Detect which cell encompasses the target text, then output its (X, Y) center coordinate. 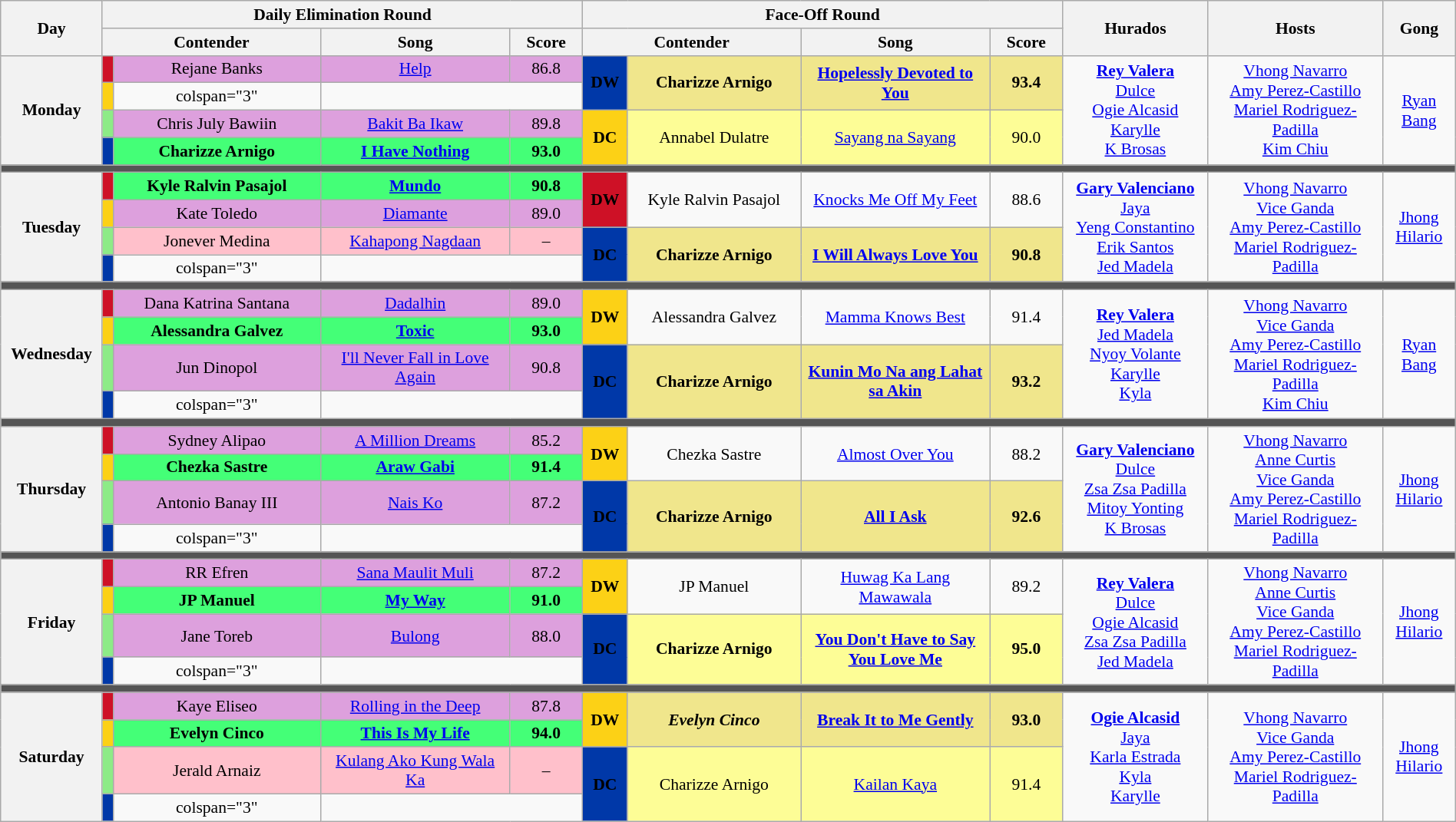
Gary ValencianoJayaYeng ConstantinoErik SantosJed Madela (1135, 227)
Daily Elimination Round (342, 15)
Sayang na Sayang (895, 138)
A Million Dreams (415, 441)
Gary ValencianoDulceZsa Zsa PadillaMitoy YontingK Brosas (1135, 490)
88.6 (1026, 200)
Rey ValeraDulceOgie AlcasidZsa Zsa PadillaJed Madela (1135, 622)
Kailan Kaya (895, 784)
95.0 (1026, 649)
Friday (52, 622)
90.0 (1026, 138)
Jane Toreb (217, 635)
My Way (415, 601)
Gong (1419, 28)
Dana Katrina Santana (217, 304)
Vhong NavarroVice GandaAmy Perez-CastilloMariel Rodriguez-PadillaKim Chiu (1295, 355)
Bakit Ba Ikaw (415, 124)
Almost Over You (895, 454)
Vhong NavarroAmy Perez-CastilloMariel Rodriguez-PadillaKim Chiu (1295, 110)
86.8 (547, 69)
89.8 (547, 124)
87.8 (547, 706)
Kulang Ako Kung Wala Ka (415, 771)
Kaye Eliseo (217, 706)
Knocks Me Off My Feet (895, 200)
Jerald Arnaiz (217, 771)
Araw Gabi (415, 467)
Thursday (52, 490)
All I Ask (895, 517)
I'll Never Fall in Love Again (415, 368)
93.4 (1026, 83)
Face-Off Round (823, 15)
Rolling in the Deep (415, 706)
91.0 (547, 601)
Kahapong Nagdaan (415, 241)
89.2 (1026, 586)
Hopelessly Devoted to You (895, 83)
Nais Ko (415, 503)
93.2 (1026, 382)
Huwag Ka Lang Mawawala (895, 586)
Jun Dinopol (217, 368)
Rey ValeraDulceOgie AlcasidKarylleK Brosas (1135, 110)
I Have Nothing (415, 151)
Dadalhin (415, 304)
Toxic (415, 331)
RR Efren (217, 573)
Hurados (1135, 28)
Rey ValeraJed MadelaNyoy VolanteKarylleKyla (1135, 355)
Kate Toledo (217, 214)
Break It to Me Gently (895, 720)
Kunin Mo Na ang Lahat sa Akin (895, 382)
88.2 (1026, 454)
92.6 (1026, 517)
88.0 (547, 635)
Rejane Banks (217, 69)
Ogie AlcasidJayaKarla EstradaKylaKarylle (1135, 757)
Jonever Medina (217, 241)
Hosts (1295, 28)
Mundo (415, 187)
You Don't Have to Say You Love Me (895, 649)
Mamma Knows Best (895, 318)
This Is My Life (415, 734)
Bulong (415, 635)
I Will Always Love You (895, 255)
Chris July Bawiin (217, 124)
Antonio Banay III (217, 503)
Diamante (415, 214)
Wednesday (52, 355)
Annabel Dulatre (714, 138)
Tuesday (52, 227)
85.2 (547, 441)
Saturday (52, 757)
Help (415, 69)
Sana Maulit Muli (415, 573)
94.0 (547, 734)
Monday (52, 110)
Sydney Alipao (217, 441)
Day (52, 28)
